Provide the (x, y) coordinate of the cell's center where the given text is located.  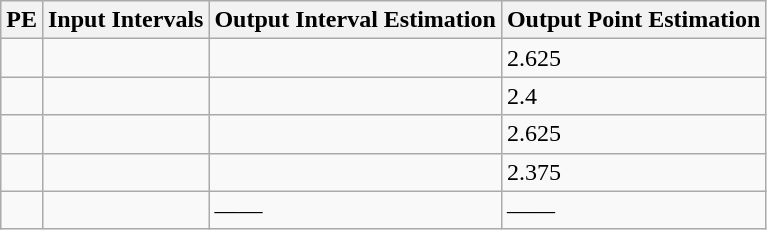
PE (22, 20)
2.375 (633, 172)
Output Interval Estimation (355, 20)
Output Point Estimation (633, 20)
2.4 (633, 96)
Input Intervals (125, 20)
